Find where the given text appears and provide that cell's center as (X, Y) coordinate. 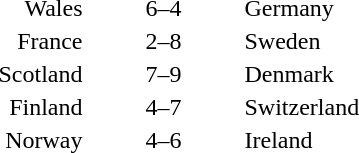
7–9 (164, 74)
4–7 (164, 107)
2–8 (164, 41)
